Scan for the cell matching the given text and deliver its [X, Y] coordinate at center. 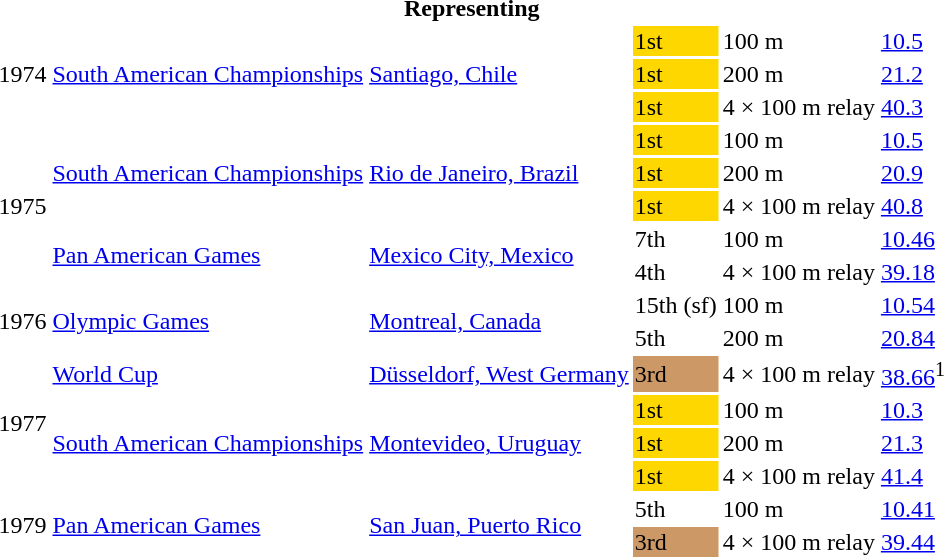
World Cup [208, 374]
15th (sf) [676, 305]
7th [676, 239]
Düsseldorf, West Germany [500, 374]
4th [676, 272]
San Juan, Puerto Rico [500, 526]
Rio de Janeiro, Brazil [500, 173]
Mexico City, Mexico [500, 256]
Montreal, Canada [500, 322]
Olympic Games [208, 322]
Montevideo, Uruguay [500, 443]
Santiago, Chile [500, 74]
